For the text-containing cell, return its midpoint in [X, Y] coordinate format. 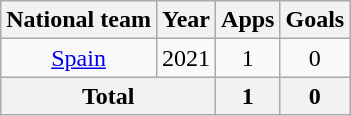
National team [79, 20]
Spain [79, 58]
2021 [186, 58]
Year [186, 20]
Goals [315, 20]
Apps [248, 20]
Total [108, 96]
